For the text-containing cell, return its midpoint in [X, Y] coordinate format. 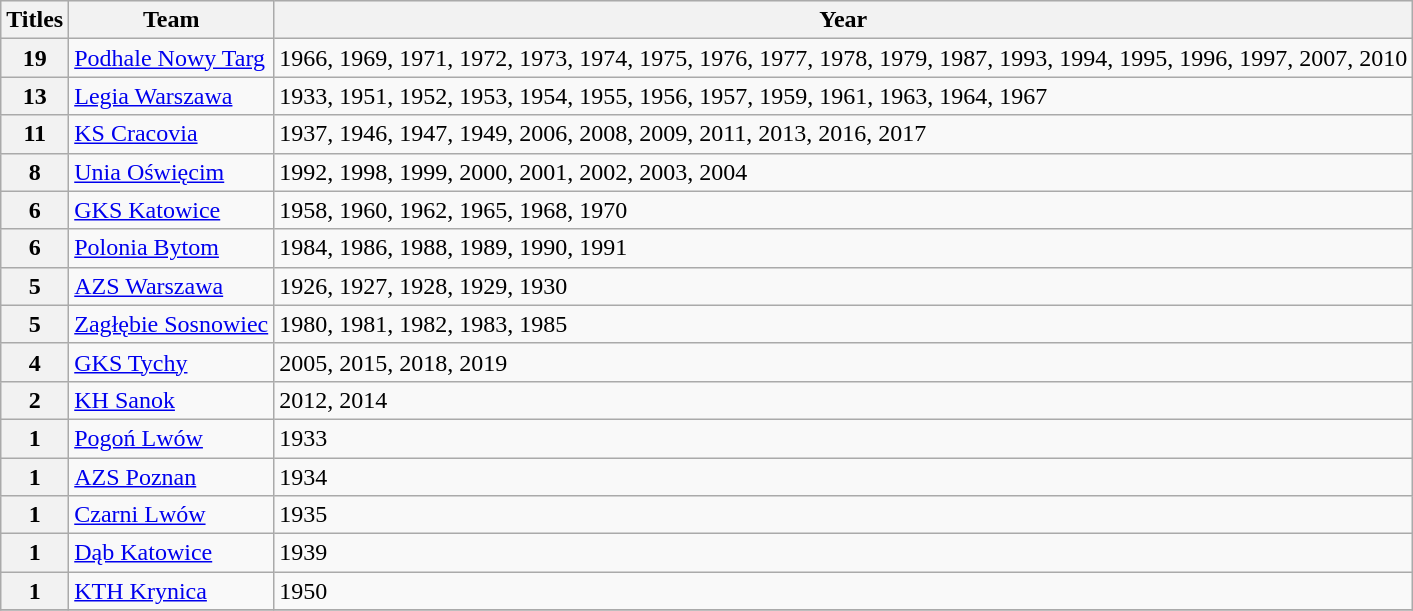
Pogoń Lwów [172, 438]
1926, 1927, 1928, 1929, 1930 [844, 286]
1933 [844, 438]
1935 [844, 515]
2 [35, 400]
4 [35, 362]
1939 [844, 553]
GKS Tychy [172, 362]
Team [172, 20]
Unia Oświęcim [172, 172]
AZS Warszawa [172, 286]
19 [35, 58]
Zagłębie Sosnowiec [172, 324]
1937, 1946, 1947, 1949, 2006, 2008, 2009, 2011, 2013, 2016, 2017 [844, 134]
1934 [844, 477]
Czarni Lwów [172, 515]
Podhale Nowy Targ [172, 58]
Legia Warszawa [172, 96]
GKS Katowice [172, 210]
2012, 2014 [844, 400]
1950 [844, 591]
8 [35, 172]
KH Sanok [172, 400]
KTH Krynica [172, 591]
11 [35, 134]
1980, 1981, 1982, 1983, 1985 [844, 324]
Dąb Katowice [172, 553]
Polonia Bytom [172, 248]
13 [35, 96]
1984, 1986, 1988, 1989, 1990, 1991 [844, 248]
1966, 1969, 1971, 1972, 1973, 1974, 1975, 1976, 1977, 1978, 1979, 1987, 1993, 1994, 1995, 1996, 1997, 2007, 2010 [844, 58]
Titles [35, 20]
1992, 1998, 1999, 2000, 2001, 2002, 2003, 2004 [844, 172]
AZS Poznan [172, 477]
1958, 1960, 1962, 1965, 1968, 1970 [844, 210]
Year [844, 20]
1933, 1951, 1952, 1953, 1954, 1955, 1956, 1957, 1959, 1961, 1963, 1964, 1967 [844, 96]
KS Cracovia [172, 134]
2005, 2015, 2018, 2019 [844, 362]
